Scan for the cell matching the given text and deliver its [X, Y] coordinate at center. 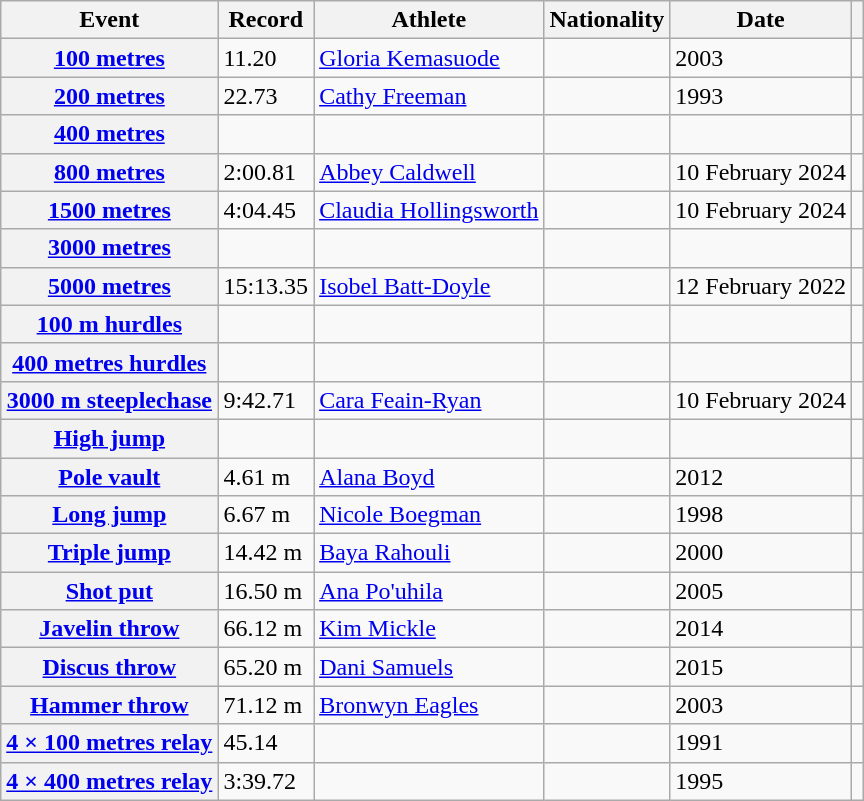
400 metres hurdles [110, 362]
2:00.81 [266, 172]
1998 [761, 515]
Triple jump [110, 553]
2000 [761, 553]
Discus throw [110, 667]
9:42.71 [266, 400]
4:04.45 [266, 210]
2015 [761, 667]
2014 [761, 629]
22.73 [266, 96]
High jump [110, 438]
400 metres [110, 134]
Cara Feain-Ryan [429, 400]
1500 metres [110, 210]
65.20 m [266, 667]
Isobel Batt-Doyle [429, 286]
100 metres [110, 58]
66.12 m [266, 629]
100 m hurdles [110, 324]
6.67 m [266, 515]
Ana Po'uhila [429, 591]
4.61 m [266, 477]
3:39.72 [266, 781]
71.12 m [266, 705]
Hammer throw [110, 705]
Nationality [607, 20]
Date [761, 20]
3000 m steeplechase [110, 400]
Bronwyn Eagles [429, 705]
Event [110, 20]
Javelin throw [110, 629]
800 metres [110, 172]
14.42 m [266, 553]
Shot put [110, 591]
4 × 100 metres relay [110, 743]
15:13.35 [266, 286]
1991 [761, 743]
Baya Rahouli [429, 553]
Long jump [110, 515]
45.14 [266, 743]
Record [266, 20]
16.50 m [266, 591]
1995 [761, 781]
11.20 [266, 58]
Nicole Boegman [429, 515]
Alana Boyd [429, 477]
12 February 2022 [761, 286]
2005 [761, 591]
Pole vault [110, 477]
5000 metres [110, 286]
4 × 400 metres relay [110, 781]
Athlete [429, 20]
Cathy Freeman [429, 96]
Kim Mickle [429, 629]
1993 [761, 96]
Dani Samuels [429, 667]
2012 [761, 477]
Claudia Hollingsworth [429, 210]
3000 metres [110, 248]
Abbey Caldwell [429, 172]
200 metres [110, 96]
Gloria Kemasuode [429, 58]
